Identify which cell holds the provided text, then report its (x, y) central coordinate. 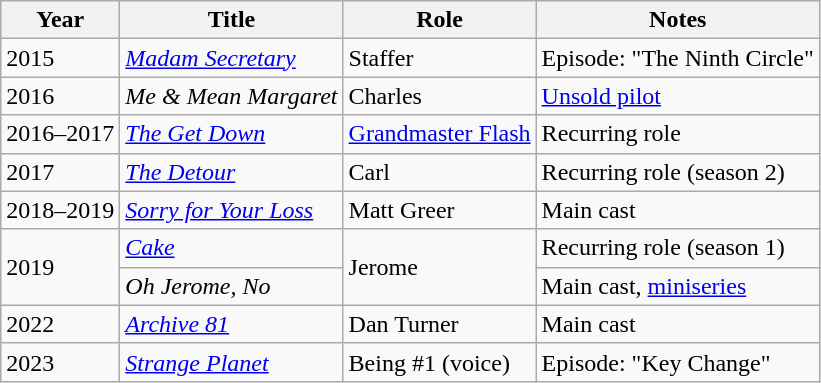
Title (232, 20)
2016–2017 (60, 134)
Me & Mean Margaret (232, 96)
Cake (232, 248)
2019 (60, 267)
Staffer (440, 58)
2018–2019 (60, 210)
2016 (60, 96)
Strange Planet (232, 362)
2023 (60, 362)
Episode: "The Ninth Circle" (678, 58)
Sorry for Your Loss (232, 210)
Dan Turner (440, 324)
Unsold pilot (678, 96)
Carl (440, 172)
Archive 81 (232, 324)
Recurring role (678, 134)
Role (440, 20)
Charles (440, 96)
Recurring role (season 1) (678, 248)
Oh Jerome, No (232, 286)
The Detour (232, 172)
Notes (678, 20)
2017 (60, 172)
Being #1 (voice) (440, 362)
Jerome (440, 267)
Recurring role (season 2) (678, 172)
Matt Greer (440, 210)
2015 (60, 58)
Episode: "Key Change" (678, 362)
Madam Secretary (232, 58)
Grandmaster Flash (440, 134)
The Get Down (232, 134)
Main cast, miniseries (678, 286)
2022 (60, 324)
Year (60, 20)
